From the cell containing the given text, extract its center point as (X, Y) coordinate. 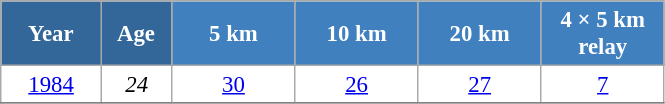
24 (136, 85)
30 (234, 85)
Age (136, 34)
Year (52, 34)
1984 (52, 85)
20 km (480, 34)
27 (480, 85)
4 × 5 km relay (602, 34)
26 (356, 85)
5 km (234, 34)
10 km (356, 34)
7 (602, 85)
